Locate the cell with the specified text and output its [x, y] center coordinate. 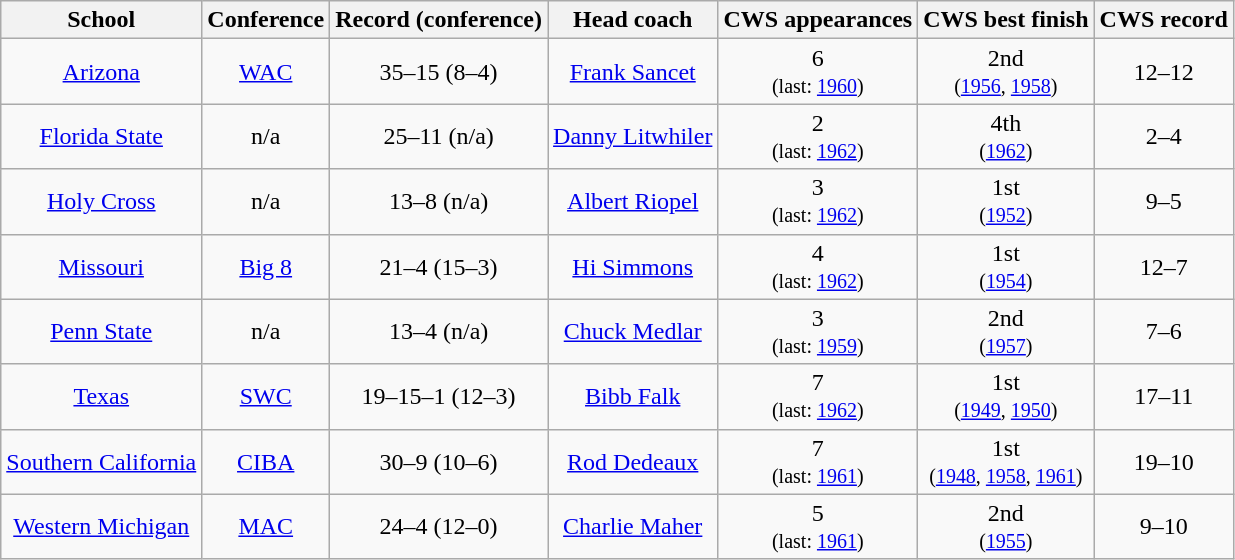
3(last: 1962) [818, 202]
Big 8 [266, 266]
Charlie Maher [633, 526]
CIBA [266, 462]
Missouri [102, 266]
7(last: 1961) [818, 462]
Rod Dedeaux [633, 462]
Western Michigan [102, 526]
Southern California [102, 462]
Penn State [102, 332]
2(last: 1962) [818, 136]
Conference [266, 20]
Florida State [102, 136]
9–5 [1164, 202]
9–10 [1164, 526]
5(last: 1961) [818, 526]
Arizona [102, 72]
School [102, 20]
3(last: 1959) [818, 332]
19–15–1 (12–3) [439, 396]
6(last: 1960) [818, 72]
12–7 [1164, 266]
19–10 [1164, 462]
1st(1952) [1006, 202]
7(last: 1962) [818, 396]
1st(1948, 1958, 1961) [1006, 462]
17–11 [1164, 396]
7–6 [1164, 332]
WAC [266, 72]
Hi Simmons [633, 266]
CWS appearances [818, 20]
2nd(1955) [1006, 526]
Frank Sancet [633, 72]
12–12 [1164, 72]
Chuck Medlar [633, 332]
MAC [266, 526]
4th(1962) [1006, 136]
25–11 (n/a) [439, 136]
Head coach [633, 20]
30–9 (10–6) [439, 462]
1st(1954) [1006, 266]
Bibb Falk [633, 396]
Record (conference) [439, 20]
13–8 (n/a) [439, 202]
Holy Cross [102, 202]
1st(1949, 1950) [1006, 396]
21–4 (15–3) [439, 266]
4(last: 1962) [818, 266]
2–4 [1164, 136]
CWS best finish [1006, 20]
13–4 (n/a) [439, 332]
2nd(1957) [1006, 332]
35–15 (8–4) [439, 72]
2nd(1956, 1958) [1006, 72]
Texas [102, 396]
Albert Riopel [633, 202]
SWC [266, 396]
CWS record [1164, 20]
Danny Litwhiler [633, 136]
24–4 (12–0) [439, 526]
